Search for the cell housing the specified text and yield its (X, Y) center coordinate. 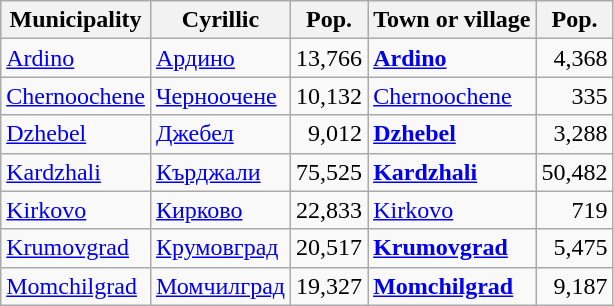
20,517 (330, 248)
19,327 (330, 286)
Черноочене (220, 96)
335 (574, 96)
9,187 (574, 286)
13,766 (330, 58)
Cyrillic (220, 20)
Town or village (452, 20)
Джебел (220, 134)
50,482 (574, 172)
Municipality (76, 20)
5,475 (574, 248)
Крумовград (220, 248)
75,525 (330, 172)
9,012 (330, 134)
22,833 (330, 210)
4,368 (574, 58)
Ардино (220, 58)
Кирково (220, 210)
Момчилград (220, 286)
10,132 (330, 96)
719 (574, 210)
Кърджали (220, 172)
3,288 (574, 134)
